Locate the cell with the specified text and output its [x, y] center coordinate. 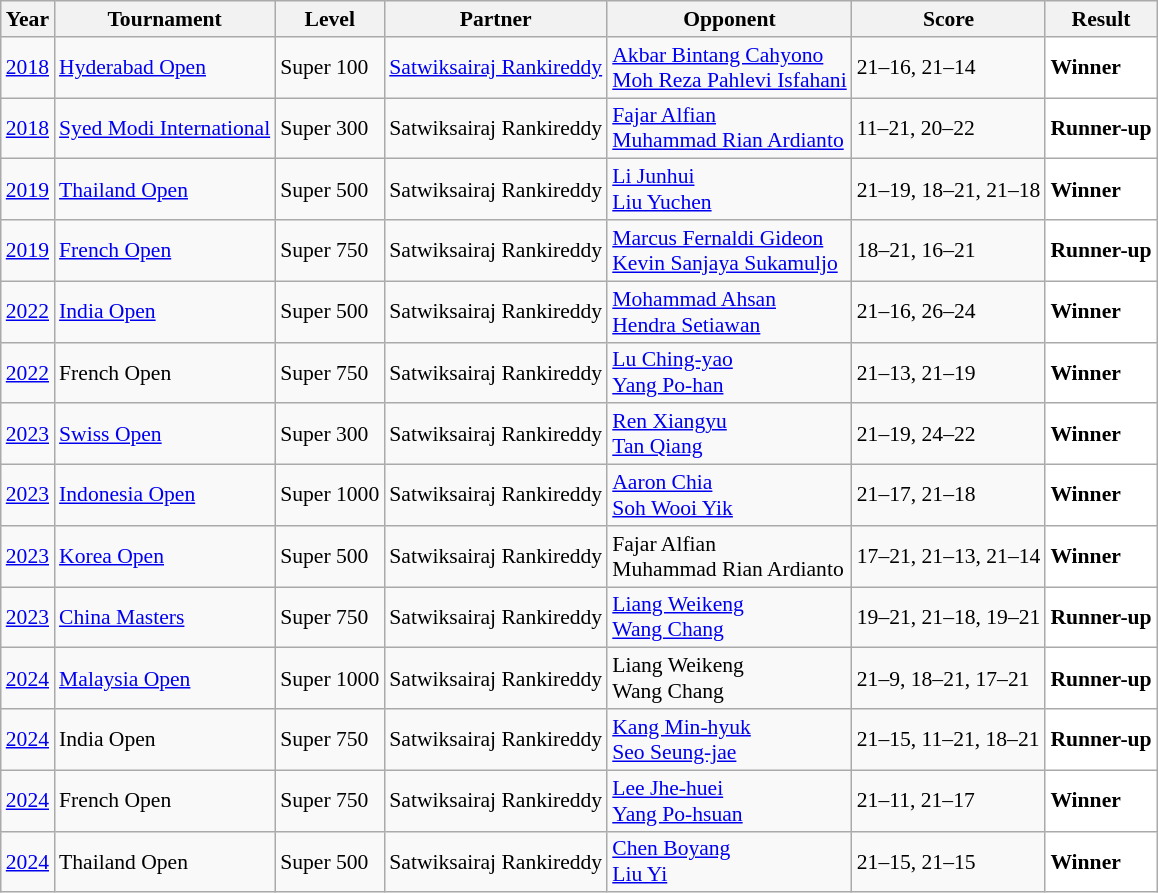
Level [330, 19]
Tournament [164, 19]
Malaysia Open [164, 678]
Partner [496, 19]
Marcus Fernaldi Gideon Kevin Sanjaya Sukamuljo [730, 250]
Korea Open [164, 556]
21–13, 21–19 [949, 372]
21–16, 21–14 [949, 68]
Li Junhui Liu Yuchen [730, 190]
Indonesia Open [164, 496]
21–15, 11–21, 18–21 [949, 740]
21–11, 21–17 [949, 800]
Opponent [730, 19]
17–21, 21–13, 21–14 [949, 556]
China Masters [164, 618]
Syed Modi International [164, 128]
21–15, 21–15 [949, 862]
21–17, 21–18 [949, 496]
Result [1100, 19]
Akbar Bintang Cahyono Moh Reza Pahlevi Isfahani [730, 68]
21–9, 18–21, 17–21 [949, 678]
Aaron Chia Soh Wooi Yik [730, 496]
Super 100 [330, 68]
21–19, 24–22 [949, 434]
Hyderabad Open [164, 68]
Lee Jhe-huei Yang Po-hsuan [730, 800]
Chen Boyang Liu Yi [730, 862]
Lu Ching-yao Yang Po-han [730, 372]
18–21, 16–21 [949, 250]
21–19, 18–21, 21–18 [949, 190]
Mohammad Ahsan Hendra Setiawan [730, 312]
21–16, 26–24 [949, 312]
11–21, 20–22 [949, 128]
Score [949, 19]
Year [28, 19]
Kang Min-hyuk Seo Seung-jae [730, 740]
Ren Xiangyu Tan Qiang [730, 434]
19–21, 21–18, 19–21 [949, 618]
Swiss Open [164, 434]
